Determine the [x, y] coordinate at the center of the cell enclosing the given text.  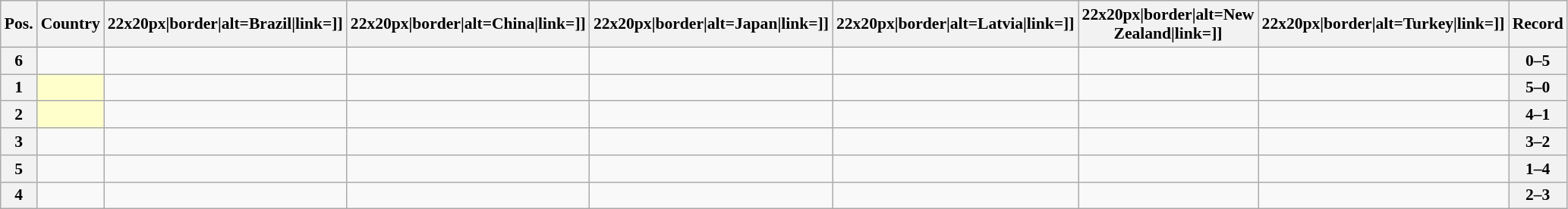
Pos. [19, 24]
22x20px|border|alt=Latvia|link=]] [956, 24]
3–2 [1538, 142]
0–5 [1538, 61]
22x20px|border|alt=Brazil|link=]] [225, 24]
4 [19, 195]
Record [1538, 24]
Country [71, 24]
4–1 [1538, 115]
22x20px|border|alt=Japan|link=]] [711, 24]
5 [19, 169]
6 [19, 61]
1 [19, 88]
22x20px|border|alt=Turkey|link=]] [1384, 24]
22x20px|border|alt=China|link=]] [468, 24]
1–4 [1538, 169]
2–3 [1538, 195]
3 [19, 142]
2 [19, 115]
22x20px|border|alt=New Zealand|link=]] [1169, 24]
5–0 [1538, 88]
